Detect which cell encompasses the target text, then output its [X, Y] center coordinate. 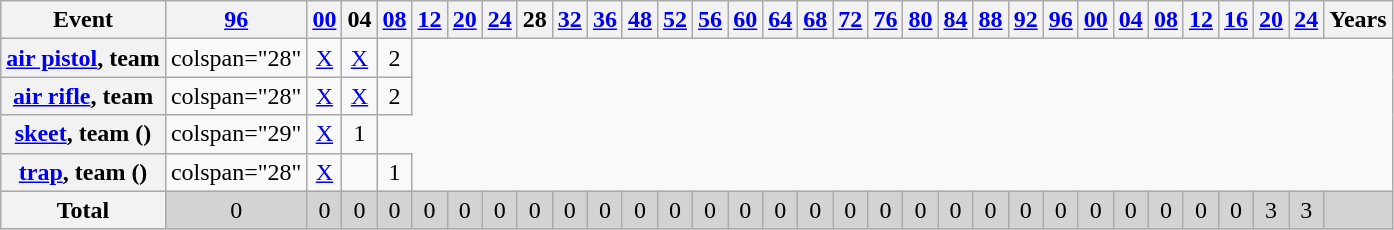
Years [1358, 20]
72 [850, 20]
68 [816, 20]
36 [604, 20]
28 [534, 20]
16 [1236, 20]
air rifle, team [84, 96]
32 [570, 20]
92 [1026, 20]
skeet, team () [84, 134]
84 [956, 20]
trap, team () [84, 172]
76 [886, 20]
48 [640, 20]
52 [676, 20]
Event [84, 20]
Total [84, 210]
88 [990, 20]
air pistol, team [84, 58]
80 [920, 20]
60 [746, 20]
64 [780, 20]
colspan="29" [236, 134]
56 [710, 20]
